Pinpoint the cell where the given text exists, returning its [X, Y] midpoint coordinate. 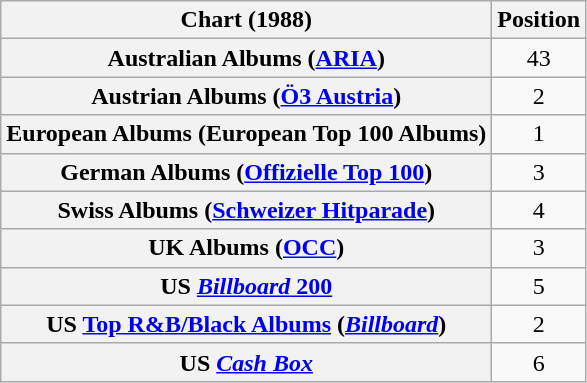
Australian Albums (ARIA) [246, 58]
US Cash Box [246, 362]
43 [539, 58]
5 [539, 286]
6 [539, 362]
UK Albums (OCC) [246, 248]
Position [539, 20]
4 [539, 210]
Swiss Albums (Schweizer Hitparade) [246, 210]
1 [539, 134]
European Albums (European Top 100 Albums) [246, 134]
German Albums (Offizielle Top 100) [246, 172]
US Billboard 200 [246, 286]
Austrian Albums (Ö3 Austria) [246, 96]
US Top R&B/Black Albums (Billboard) [246, 324]
Chart (1988) [246, 20]
